Return the [X, Y] coordinate for the center point of the cell that contains the specified text.  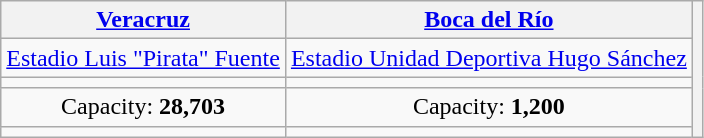
Estadio Luis "Pirata" Fuente [144, 58]
Capacity: 1,200 [488, 107]
Estadio Unidad Deportiva Hugo Sánchez [488, 58]
Veracruz [144, 20]
Boca del Río [488, 20]
Capacity: 28,703 [144, 107]
